From the cell containing the given text, extract its center point as (x, y) coordinate. 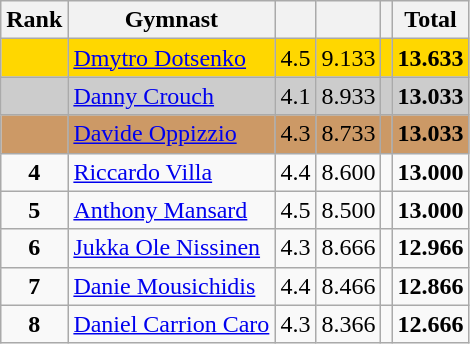
Danie Mousichidis (172, 286)
Danny Crouch (172, 96)
Gymnast (172, 20)
Davide Oppizzio (172, 134)
12.966 (430, 248)
8.366 (348, 324)
12.666 (430, 324)
Riccardo Villa (172, 172)
Anthony Mansard (172, 210)
13.633 (430, 58)
Jukka Ole Nissinen (172, 248)
8.733 (348, 134)
9.133 (348, 58)
8.933 (348, 96)
4.1 (296, 96)
12.866 (430, 286)
Dmytro Dotsenko (172, 58)
4 (34, 172)
7 (34, 286)
8.500 (348, 210)
Daniel Carrion Caro (172, 324)
8.466 (348, 286)
6 (34, 248)
8 (34, 324)
8.666 (348, 248)
Rank (34, 20)
Total (430, 20)
5 (34, 210)
8.600 (348, 172)
